Return (X, Y) of the center of cell containing provided text 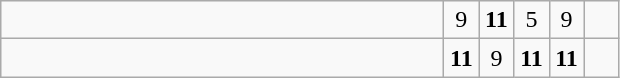
5 (532, 20)
